Provide the (X, Y) coordinate of the cell's center where the given text is located.  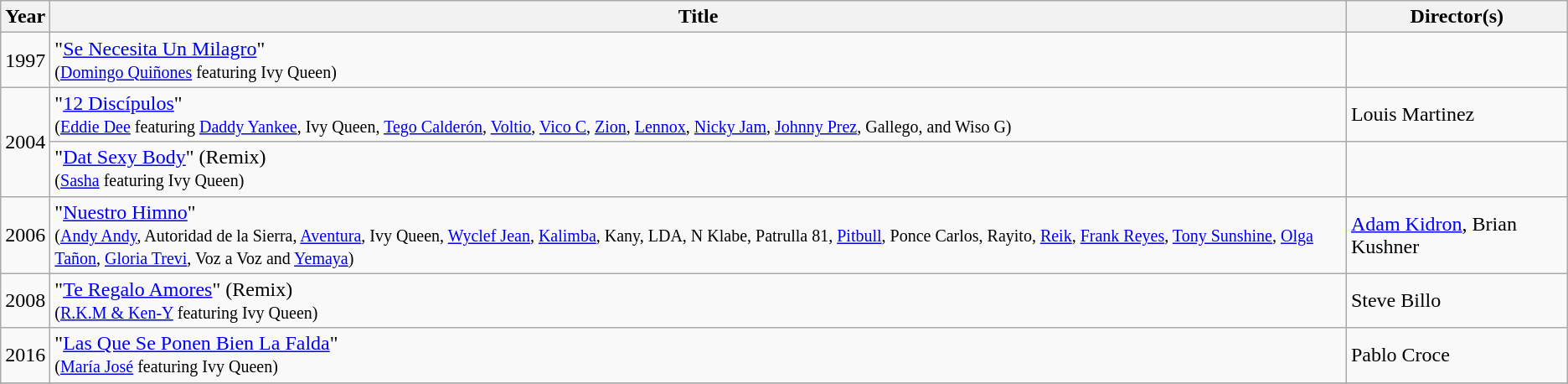
2008 (25, 300)
"Las Que Se Ponen Bien La Falda" (María José featuring Ivy Queen) (699, 355)
Director(s) (1457, 17)
1997 (25, 60)
"Se Necesita Un Milagro" (Domingo Quiñones featuring Ivy Queen) (699, 60)
Year (25, 17)
2004 (25, 142)
Louis Martinez (1457, 114)
Title (699, 17)
Steve Billo (1457, 300)
"Te Regalo Amores" (Remix) (R.K.M & Ken-Y featuring Ivy Queen) (699, 300)
"Dat Sexy Body" (Remix) (Sasha featuring Ivy Queen) (699, 169)
2016 (25, 355)
Pablo Croce (1457, 355)
Adam Kidron, Brian Kushner (1457, 235)
2006 (25, 235)
